Search for the cell housing the specified text and yield its (X, Y) center coordinate. 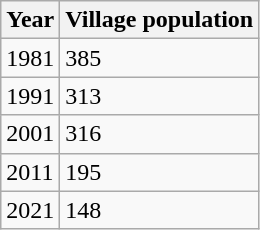
148 (160, 210)
2011 (30, 172)
195 (160, 172)
1981 (30, 58)
Village population (160, 20)
2001 (30, 134)
2021 (30, 210)
316 (160, 134)
313 (160, 96)
Year (30, 20)
385 (160, 58)
1991 (30, 96)
